Capture the cell that displays the provided text and extract its (x, y) central coordinate. 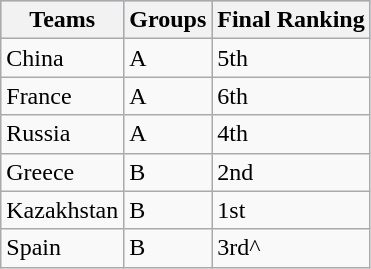
5th (291, 58)
Spain (62, 248)
Kazakhstan (62, 210)
Greece (62, 172)
France (62, 96)
4th (291, 134)
Groups (168, 20)
China (62, 58)
2nd (291, 172)
3rd^ (291, 248)
Russia (62, 134)
1st (291, 210)
Teams (62, 20)
6th (291, 96)
Final Ranking (291, 20)
